Pinpoint the cell where the given text exists, returning its [x, y] midpoint coordinate. 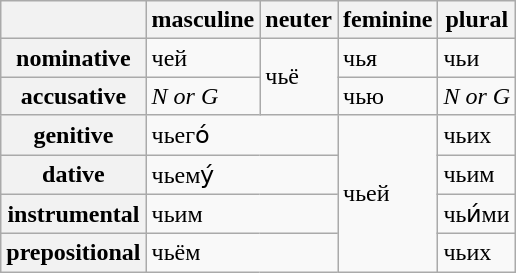
чья [388, 58]
prepositional [74, 253]
чьи́ми [477, 214]
feminine [388, 20]
plural [477, 20]
dative [74, 174]
genitive [74, 135]
masculine [203, 20]
чей [203, 58]
чьей [388, 194]
neuter [299, 20]
nominative [74, 58]
чьё [299, 77]
чью [388, 96]
чьём [242, 253]
чьему́ [242, 174]
instrumental [74, 214]
accusative [74, 96]
чьи [477, 58]
чьего́ [242, 135]
